Return [X, Y] of the center of cell containing provided text 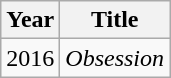
Year [30, 20]
Title [115, 20]
2016 [30, 58]
Obsession [115, 58]
